Identify which cell holds the provided text, then report its (x, y) central coordinate. 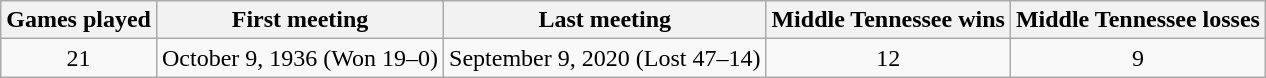
October 9, 1936 (Won 19–0) (300, 58)
12 (888, 58)
First meeting (300, 20)
Middle Tennessee losses (1138, 20)
Middle Tennessee wins (888, 20)
Games played (79, 20)
Last meeting (605, 20)
21 (79, 58)
September 9, 2020 (Lost 47–14) (605, 58)
9 (1138, 58)
